Output the (X, Y) coordinate of the center of the cell containing the given text.  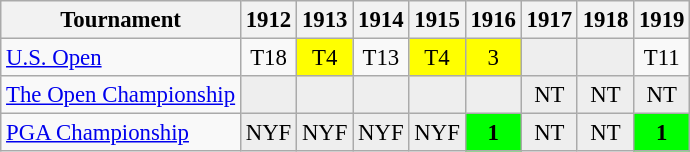
3 (493, 58)
Tournament (121, 20)
T11 (662, 58)
1915 (437, 20)
1916 (493, 20)
1919 (662, 20)
T13 (381, 58)
T18 (268, 58)
1913 (325, 20)
The Open Championship (121, 95)
PGA Championship (121, 133)
U.S. Open (121, 58)
1918 (605, 20)
1917 (549, 20)
1914 (381, 20)
1912 (268, 20)
